Search for the cell housing the specified text and yield its [x, y] center coordinate. 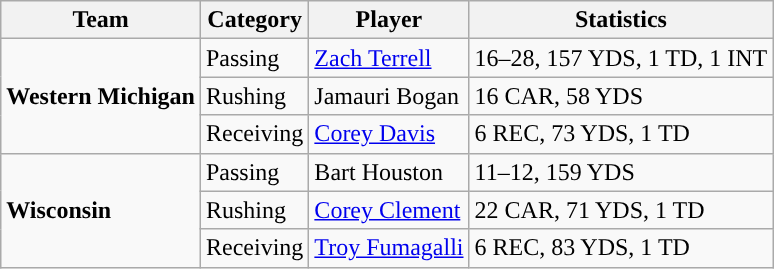
11–12, 159 YDS [621, 172]
Player [389, 20]
6 REC, 73 YDS, 1 TD [621, 134]
Team [101, 20]
Troy Fumagalli [389, 248]
Statistics [621, 20]
22 CAR, 71 YDS, 1 TD [621, 210]
16 CAR, 58 YDS [621, 96]
Corey Davis [389, 134]
Corey Clement [389, 210]
Category [254, 20]
Zach Terrell [389, 58]
Western Michigan [101, 96]
Bart Houston [389, 172]
Jamauri Bogan [389, 96]
Wisconsin [101, 210]
16–28, 157 YDS, 1 TD, 1 INT [621, 58]
6 REC, 83 YDS, 1 TD [621, 248]
